Determine the (X, Y) coordinate at the center of the cell enclosing the given text.  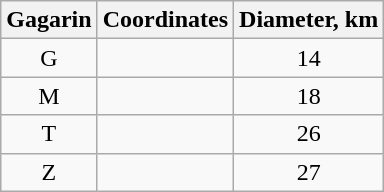
M (49, 96)
Gagarin (49, 20)
G (49, 58)
14 (309, 58)
Z (49, 172)
Diameter, km (309, 20)
Coordinates (165, 20)
26 (309, 134)
T (49, 134)
27 (309, 172)
18 (309, 96)
